From the cell containing the given text, extract its center point as (X, Y) coordinate. 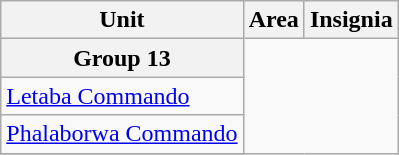
Group 13 (122, 58)
Insignia (351, 20)
Area (274, 20)
Unit (122, 20)
Letaba Commando (122, 96)
Phalaborwa Commando (122, 134)
